Pinpoint the cell where the given text exists, returning its [X, Y] midpoint coordinate. 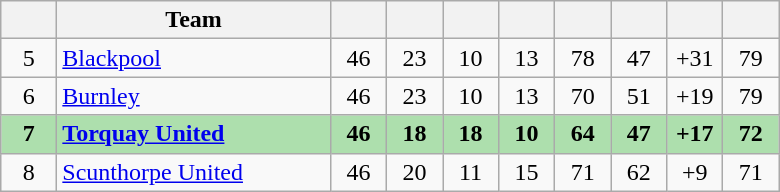
+19 [695, 96]
Team [194, 20]
Scunthorpe United [194, 172]
+9 [695, 172]
72 [751, 134]
+31 [695, 58]
8 [29, 172]
5 [29, 58]
20 [414, 172]
Torquay United [194, 134]
6 [29, 96]
Burnley [194, 96]
+17 [695, 134]
70 [583, 96]
78 [583, 58]
7 [29, 134]
15 [527, 172]
11 [470, 172]
64 [583, 134]
62 [639, 172]
51 [639, 96]
Blackpool [194, 58]
